Extract the (X, Y) coordinate from the center of the cell holding the provided text.  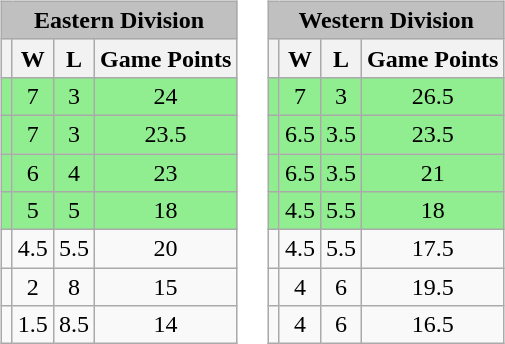
15 (165, 287)
17.5 (433, 249)
2 (32, 287)
8 (74, 287)
1.5 (32, 325)
20 (165, 249)
21 (433, 173)
Eastern Division (119, 20)
23 (165, 173)
16.5 (433, 325)
24 (165, 96)
Western Division (386, 20)
26.5 (433, 96)
19.5 (433, 287)
14 (165, 325)
8.5 (74, 325)
